Search for the cell housing the specified text and yield its [X, Y] center coordinate. 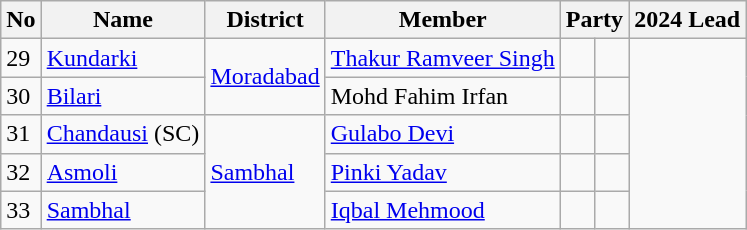
Party [594, 20]
Moradabad [265, 77]
District [265, 20]
30 [21, 96]
Chandausi (SC) [123, 134]
32 [21, 172]
2024 Lead [688, 20]
29 [21, 58]
No [21, 20]
31 [21, 134]
Pinki Yadav [442, 172]
Mohd Fahim Irfan [442, 96]
Iqbal Mehmood [442, 210]
Gulabo Devi [442, 134]
Member [442, 20]
33 [21, 210]
Name [123, 20]
Bilari [123, 96]
Kundarki [123, 58]
Asmoli [123, 172]
Thakur Ramveer Singh [442, 58]
